Locate the cell with the specified text and output its (x, y) center coordinate. 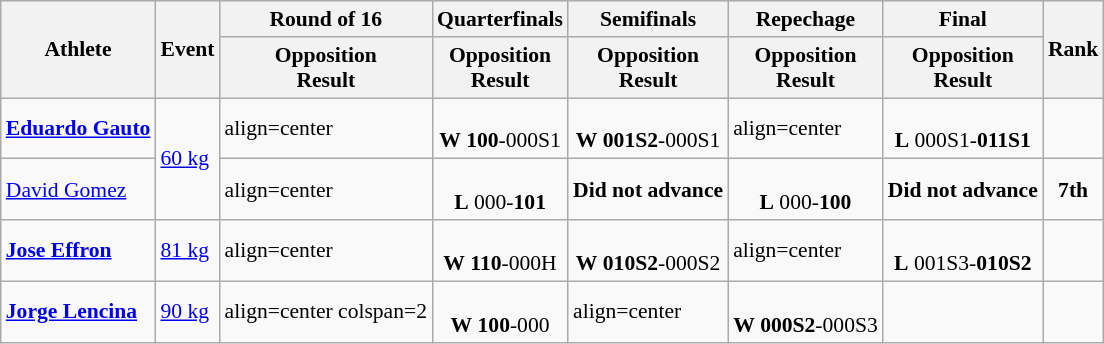
W 000S2-000S3 (806, 312)
L 000-101 (500, 190)
Jorge Lencina (78, 312)
W 110-000H (500, 250)
Repechage (806, 19)
Eduardo Gauto (78, 128)
W 001S2-000S1 (648, 128)
Jose Effron (78, 250)
Round of 16 (326, 19)
W 010S2-000S2 (648, 250)
7th (1074, 190)
Athlete (78, 50)
L 000-100 (806, 190)
W 100-000S1 (500, 128)
L 001S3-010S2 (963, 250)
Event (187, 50)
Quarterfinals (500, 19)
Rank (1074, 50)
Semifinals (648, 19)
60 kg (187, 159)
90 kg (187, 312)
81 kg (187, 250)
David Gomez (78, 190)
W 100-000 (500, 312)
L 000S1-011S1 (963, 128)
Final (963, 19)
align=center colspan=2 (326, 312)
